Return the [x, y] coordinate for the center point of the cell that contains the specified text.  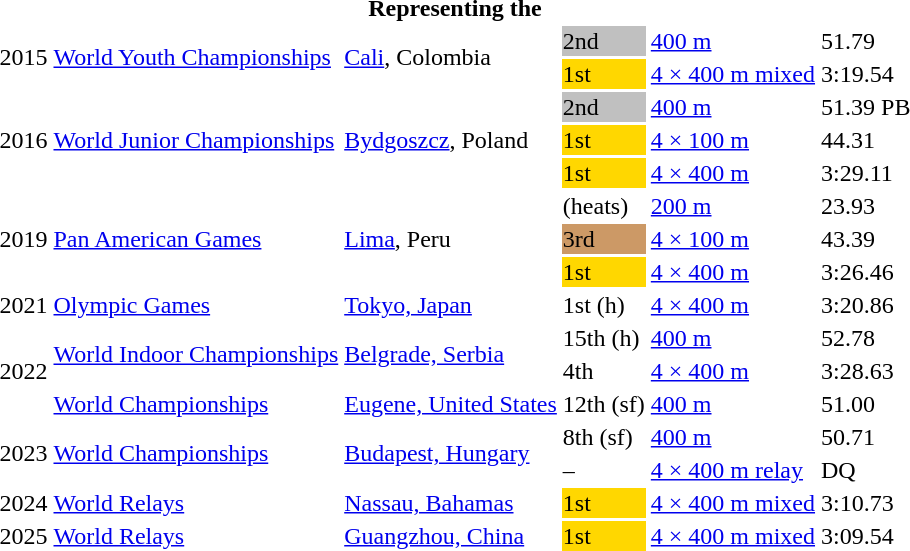
World Indoor Championships [196, 354]
Nassau, Bahamas [451, 503]
Lima, Peru [451, 239]
Olympic Games [196, 305]
Budapest, Hungary [451, 454]
Eugene, United States [451, 404]
– [604, 470]
Cali, Colombia [451, 58]
3rd [604, 239]
World Junior Championships [196, 140]
Tokyo, Japan [451, 305]
8th (sf) [604, 437]
15th (h) [604, 338]
Bydgoszcz, Poland [451, 140]
200 m [732, 206]
World Youth Championships [196, 58]
Guangzhou, China [451, 536]
1st (h) [604, 305]
12th (sf) [604, 404]
Belgrade, Serbia [451, 354]
Pan American Games [196, 239]
4 × 400 m relay [732, 470]
(heats) [604, 206]
4th [604, 371]
